Scan for the cell matching the given text and deliver its [x, y] coordinate at center. 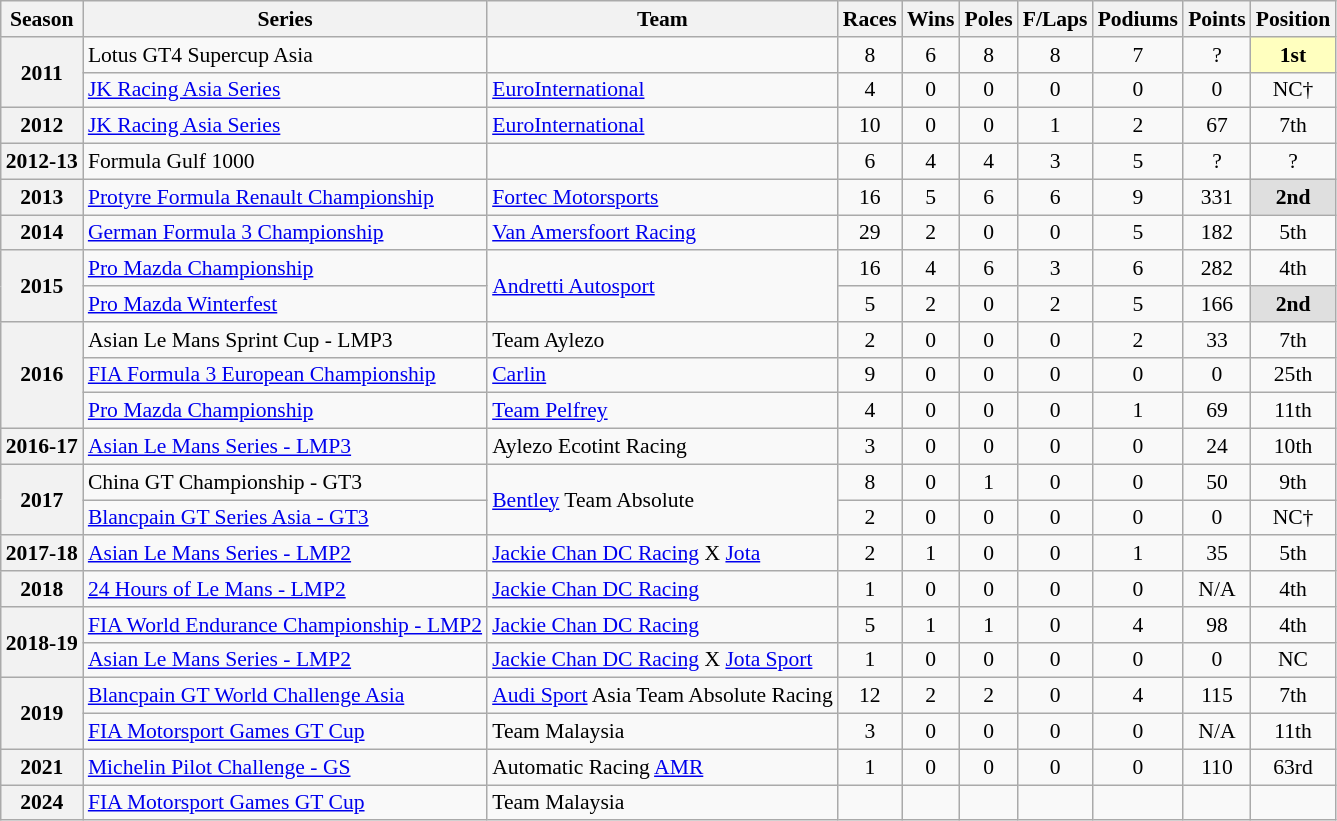
10th [1293, 447]
Wins [931, 19]
63rd [1293, 767]
2015 [42, 286]
Asian Le Mans Series - LMP3 [285, 447]
Formula Gulf 1000 [285, 162]
2017 [42, 500]
FIA Formula 3 European Championship [285, 375]
Asian Le Mans Sprint Cup - LMP3 [285, 340]
24 Hours of Le Mans - LMP2 [285, 589]
35 [1217, 554]
2013 [42, 197]
2019 [42, 714]
Andretti Autosport [662, 286]
Blancpain GT World Challenge Asia [285, 696]
2014 [42, 233]
Position [1293, 19]
10 [870, 126]
Series [285, 19]
Team [662, 19]
2017-18 [42, 554]
Van Amersfoort Racing [662, 233]
166 [1217, 304]
69 [1217, 411]
Protyre Formula Renault Championship [285, 197]
Lotus GT4 Supercup Asia [285, 55]
2016-17 [42, 447]
2011 [42, 72]
China GT Championship - GT3 [285, 482]
Poles [989, 19]
12 [870, 696]
NC [1293, 660]
2012 [42, 126]
331 [1217, 197]
Carlin [662, 375]
Audi Sport Asia Team Absolute Racing [662, 696]
282 [1217, 269]
Points [1217, 19]
2024 [42, 803]
9th [1293, 482]
Michelin Pilot Challenge - GS [285, 767]
25th [1293, 375]
Aylezo Ecotint Racing [662, 447]
Fortec Motorsports [662, 197]
2018 [42, 589]
Blancpain GT Series Asia - GT3 [285, 518]
33 [1217, 340]
1st [1293, 55]
Season [42, 19]
2018-19 [42, 642]
Jackie Chan DC Racing X Jota Sport [662, 660]
Bentley Team Absolute [662, 500]
Podiums [1138, 19]
Team Pelfrey [662, 411]
50 [1217, 482]
67 [1217, 126]
2021 [42, 767]
Automatic Racing AMR [662, 767]
Jackie Chan DC Racing X Jota [662, 554]
182 [1217, 233]
2012-13 [42, 162]
F/Laps [1056, 19]
Races [870, 19]
24 [1217, 447]
German Formula 3 Championship [285, 233]
98 [1217, 625]
110 [1217, 767]
115 [1217, 696]
29 [870, 233]
7 [1138, 55]
FIA World Endurance Championship - LMP2 [285, 625]
Pro Mazda Winterfest [285, 304]
Team Aylezo [662, 340]
2016 [42, 376]
